Find where the given text appears and provide that cell's center as [X, Y] coordinate. 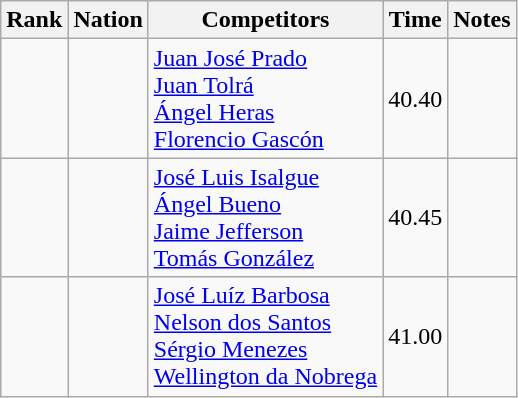
Notes [482, 20]
Time [416, 20]
41.00 [416, 336]
Juan José PradoJuan TolráÁngel HerasFlorencio Gascón [265, 98]
40.40 [416, 98]
José Luíz BarbosaNelson dos SantosSérgio MenezesWellington da Nobrega [265, 336]
Nation [108, 20]
40.45 [416, 218]
Competitors [265, 20]
José Luis IsalgueÁngel BuenoJaime JeffersonTomás González [265, 218]
Rank [34, 20]
